Locate the cell with the specified text and output its (X, Y) center coordinate. 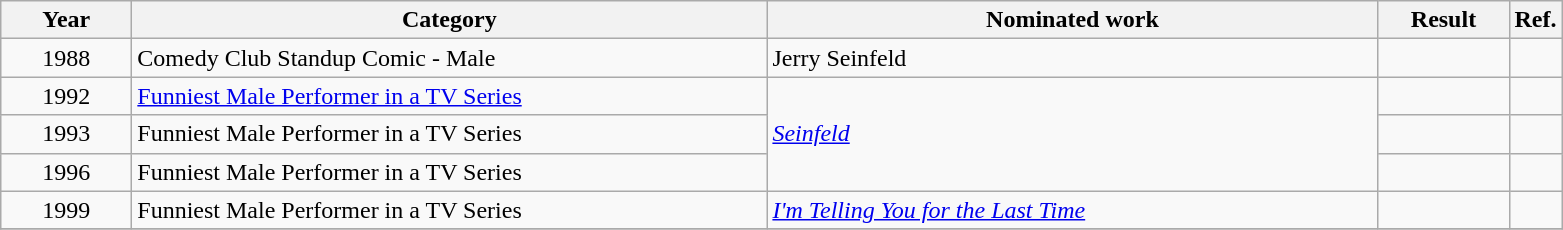
Seinfeld (1072, 134)
Result (1444, 20)
Ref. (1536, 20)
1996 (66, 172)
1988 (66, 58)
Jerry Seinfeld (1072, 58)
Nominated work (1072, 20)
I'm Telling You for the Last Time (1072, 210)
1992 (66, 96)
Comedy Club Standup Comic - Male (450, 58)
Category (450, 20)
1999 (66, 210)
1993 (66, 134)
Year (66, 20)
